Return [x, y] of the center of cell containing provided text 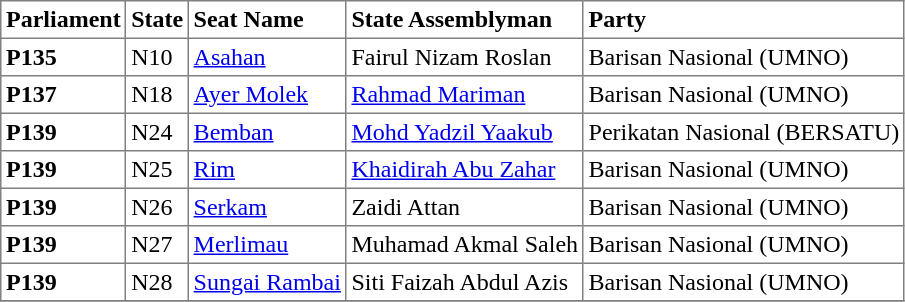
Party [744, 20]
N27 [157, 245]
N24 [157, 132]
Sungai Rambai [267, 282]
Siti Faizah Abdul Azis [464, 282]
Fairul Nizam Roslan [464, 57]
State Assemblyman [464, 20]
Seat Name [267, 20]
Rim [267, 170]
Parliament [64, 20]
Muhamad Akmal Saleh [464, 245]
Khaidirah Abu Zahar [464, 170]
N18 [157, 95]
N25 [157, 170]
N10 [157, 57]
Asahan [267, 57]
Perikatan Nasional (BERSATU) [744, 132]
Serkam [267, 207]
N28 [157, 282]
N26 [157, 207]
Mohd Yadzil Yaakub [464, 132]
Ayer Molek [267, 95]
Rahmad Mariman [464, 95]
P137 [64, 95]
Bemban [267, 132]
Merlimau [267, 245]
P135 [64, 57]
State [157, 20]
Zaidi Attan [464, 207]
